Scan for the cell matching the given text and deliver its [X, Y] coordinate at center. 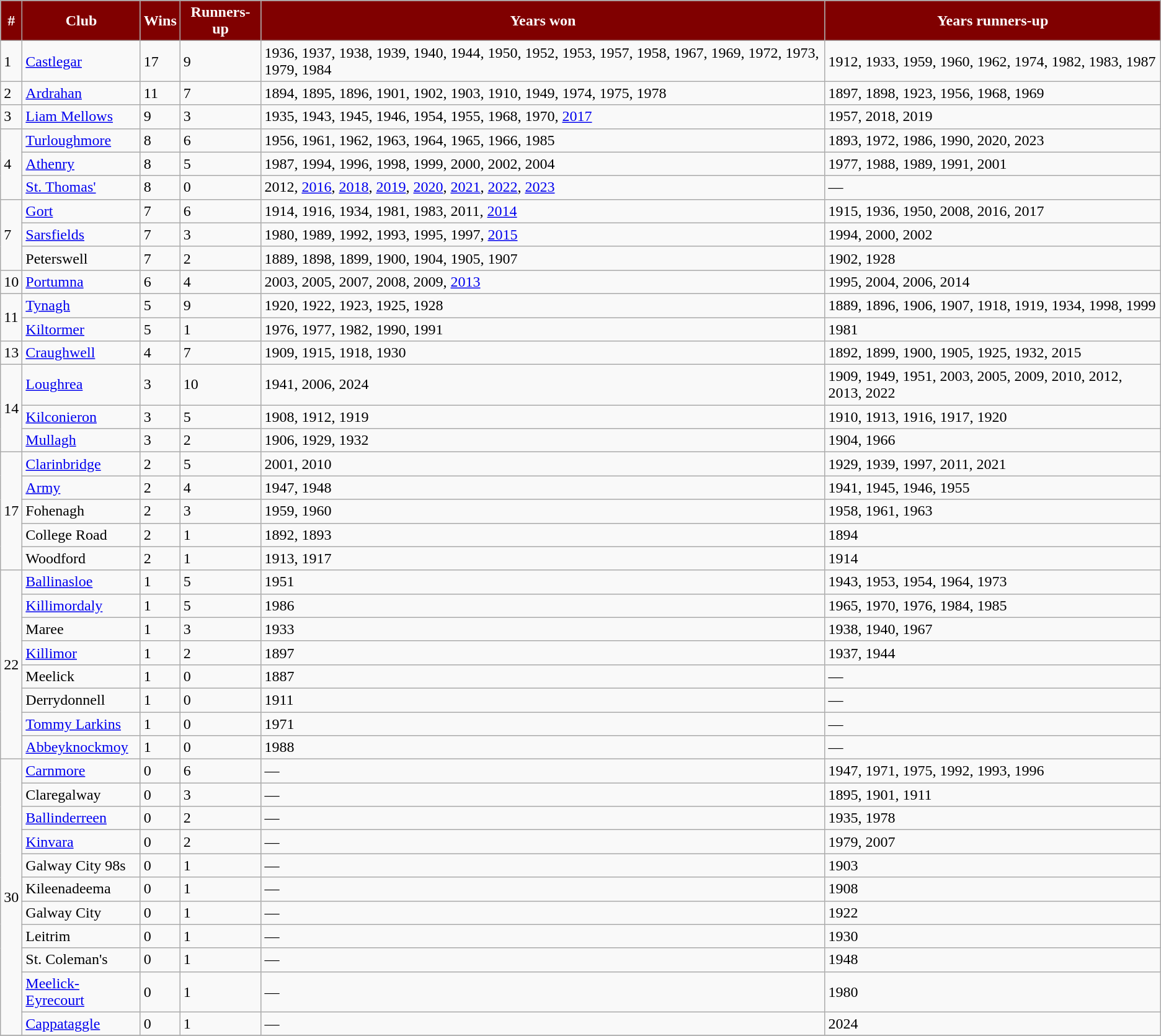
Kilconieron [81, 417]
1892, 1899, 1900, 1905, 1925, 1932, 2015 [992, 353]
2012, 2016, 2018, 2019, 2020, 2021, 2022, 2023 [543, 187]
St. Coleman's [81, 960]
Years won [543, 21]
2001, 2010 [543, 464]
1910, 1913, 1916, 1917, 1920 [992, 417]
1956, 1961, 1962, 1963, 1964, 1965, 1966, 1985 [543, 140]
1977, 1988, 1989, 1991, 2001 [992, 164]
1904, 1966 [992, 440]
1965, 1970, 1976, 1984, 1985 [992, 605]
Castlegar [81, 61]
1922 [992, 913]
1935, 1978 [992, 818]
1987, 1994, 1996, 1998, 1999, 2000, 2002, 2004 [543, 164]
1988 [543, 748]
Maree [81, 629]
1979, 2007 [992, 842]
1948 [992, 960]
1933 [543, 629]
1986 [543, 605]
Galway City 98s [81, 865]
Years runners-up [992, 21]
1930 [992, 936]
Kinvara [81, 842]
1914 [992, 558]
1912, 1933, 1959, 1960, 1962, 1974, 1982, 1983, 1987 [992, 61]
Leitrim [81, 936]
Meelick [81, 676]
Turloughmore [81, 140]
Galway City [81, 913]
1935, 1943, 1945, 1946, 1954, 1955, 1968, 1970, 2017 [543, 117]
1903 [992, 865]
1897 [543, 653]
1938, 1940, 1967 [992, 629]
Ballinasloe [81, 582]
1995, 2004, 2006, 2014 [992, 282]
1929, 1939, 1997, 2011, 2021 [992, 464]
13 [11, 353]
College Road [81, 535]
1941, 2006, 2024 [543, 385]
14 [11, 408]
2024 [992, 1024]
1915, 1936, 1950, 2008, 2016, 2017 [992, 211]
Meelick-Eyrecourt [81, 991]
Kileenadeema [81, 889]
Loughrea [81, 385]
1937, 1944 [992, 653]
Killimor [81, 653]
Carnmore [81, 771]
1980, 1989, 1992, 1993, 1995, 1997, 2015 [543, 234]
Tynagh [81, 305]
30 [11, 898]
Clarinbridge [81, 464]
1889, 1896, 1906, 1907, 1918, 1919, 1934, 1998, 1999 [992, 305]
Club [81, 21]
Army [81, 488]
1947, 1948 [543, 488]
Athenry [81, 164]
Liam Mellows [81, 117]
1980 [992, 991]
Woodford [81, 558]
1914, 1916, 1934, 1981, 1983, 2011, 2014 [543, 211]
1895, 1901, 1911 [992, 795]
Cappataggle [81, 1024]
1909, 1949, 1951, 2003, 2005, 2009, 2010, 2012, 2013, 2022 [992, 385]
1976, 1977, 1982, 1990, 1991 [543, 329]
1994, 2000, 2002 [992, 234]
Portumna [81, 282]
Kiltormer [81, 329]
1959, 1960 [543, 511]
# [11, 21]
1897, 1898, 1923, 1956, 1968, 1969 [992, 93]
1920, 1922, 1923, 1925, 1928 [543, 305]
1894 [992, 535]
1892, 1893 [543, 535]
1889, 1898, 1899, 1900, 1904, 1905, 1907 [543, 258]
Tommy Larkins [81, 724]
Peterswell [81, 258]
Sarsfields [81, 234]
1887 [543, 676]
1908 [992, 889]
1902, 1928 [992, 258]
Gort [81, 211]
1936, 1937, 1938, 1939, 1940, 1944, 1950, 1952, 1953, 1957, 1958, 1967, 1969, 1972, 1973, 1979, 1984 [543, 61]
Ballinderreen [81, 818]
Derrydonnell [81, 700]
Runners-up [221, 21]
1941, 1945, 1946, 1955 [992, 488]
Craughwell [81, 353]
1911 [543, 700]
2003, 2005, 2007, 2008, 2009, 2013 [543, 282]
1971 [543, 724]
1957, 2018, 2019 [992, 117]
1947, 1971, 1975, 1992, 1993, 1996 [992, 771]
Wins [160, 21]
1951 [543, 582]
1908, 1912, 1919 [543, 417]
1958, 1961, 1963 [992, 511]
Fohenagh [81, 511]
St. Thomas' [81, 187]
1893, 1972, 1986, 1990, 2020, 2023 [992, 140]
Claregalway [81, 795]
1894, 1895, 1896, 1901, 1902, 1903, 1910, 1949, 1974, 1975, 1978 [543, 93]
1981 [992, 329]
Abbeyknockmoy [81, 748]
22 [11, 664]
1909, 1915, 1918, 1930 [543, 353]
Ardrahan [81, 93]
1943, 1953, 1954, 1964, 1973 [992, 582]
1906, 1929, 1932 [543, 440]
1913, 1917 [543, 558]
Mullagh [81, 440]
Killimordaly [81, 605]
